Return the (X, Y) coordinate for the center point of the cell that contains the specified text.  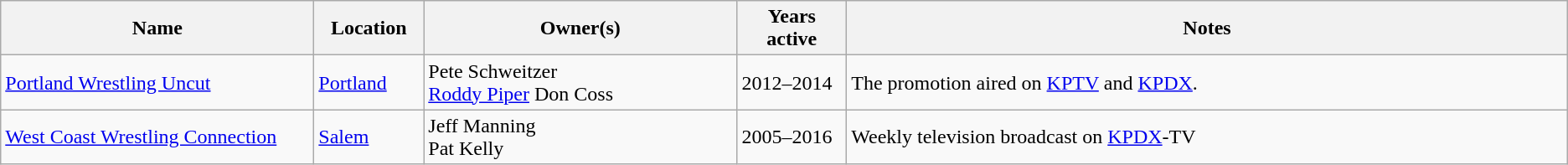
West Coast Wrestling Connection (157, 137)
Owner(s) (580, 28)
The promotion aired on KPTV and KPDX. (1207, 82)
Location (369, 28)
Jeff ManningPat Kelly (580, 137)
2012–2014 (792, 82)
Salem (369, 137)
Weekly television broadcast on KPDX-TV (1207, 137)
Years active (792, 28)
Name (157, 28)
Portland Wrestling Uncut (157, 82)
Pete SchweitzerRoddy Piper Don Coss (580, 82)
2005–2016 (792, 137)
Portland (369, 82)
Notes (1207, 28)
